Detect which cell encompasses the target text, then output its (X, Y) center coordinate. 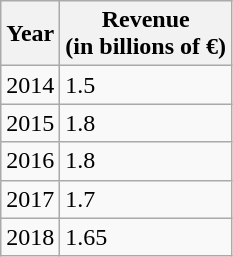
2017 (30, 199)
Revenue(in billions of €) (146, 34)
2014 (30, 85)
2015 (30, 123)
1.7 (146, 199)
2016 (30, 161)
2018 (30, 237)
1.65 (146, 237)
Year (30, 34)
1.5 (146, 85)
